Determine the [x, y] coordinate at the center of the cell enclosing the given text.  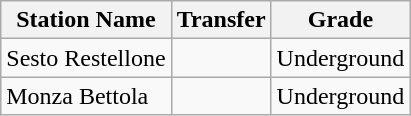
Grade [340, 20]
Transfer [221, 20]
Sesto Restellone [86, 58]
Monza Bettola [86, 96]
Station Name [86, 20]
